Detect which cell encompasses the target text, then output its (x, y) center coordinate. 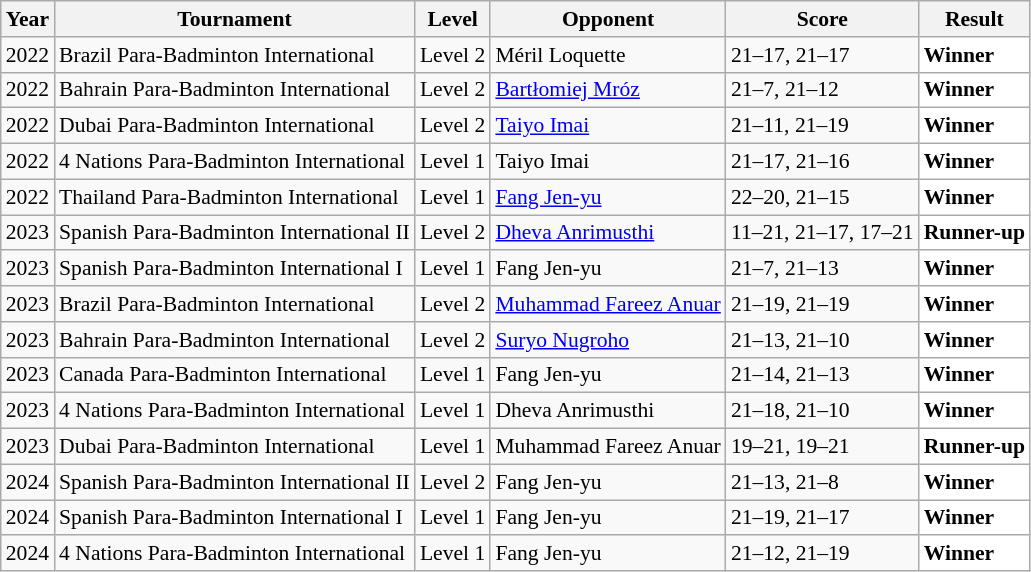
22–20, 21–15 (822, 197)
21–7, 21–13 (822, 269)
Tournament (234, 19)
21–19, 21–19 (822, 304)
21–18, 21–10 (822, 411)
21–17, 21–16 (822, 162)
21–12, 21–19 (822, 554)
Result (974, 19)
21–11, 21–19 (822, 126)
Thailand Para-Badminton International (234, 197)
Year (28, 19)
Canada Para-Badminton International (234, 375)
21–14, 21–13 (822, 375)
21–17, 21–17 (822, 55)
21–13, 21–10 (822, 340)
19–21, 19–21 (822, 447)
Bartłomiej Mróz (608, 90)
11–21, 21–17, 17–21 (822, 233)
Opponent (608, 19)
Level (452, 19)
Score (822, 19)
21–13, 21–8 (822, 482)
Suryo Nugroho (608, 340)
21–19, 21–17 (822, 518)
Méril Loquette (608, 55)
21–7, 21–12 (822, 90)
